Determine the [X, Y] coordinate at the center of the cell enclosing the given text.  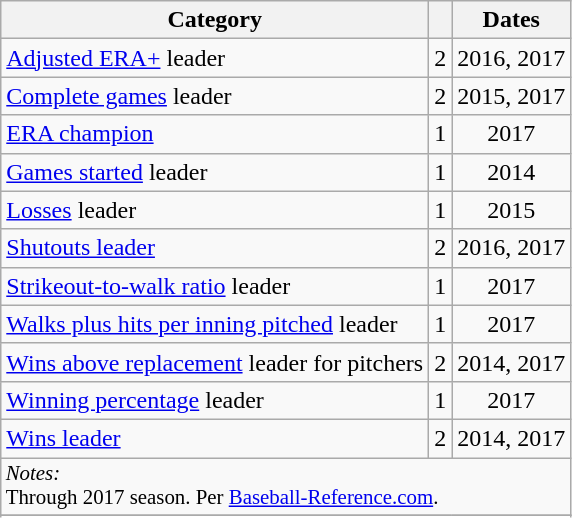
Complete games leader [215, 96]
Category [215, 20]
Wins above replacement leader for pitchers [215, 362]
2015, 2017 [512, 96]
Winning percentage leader [215, 400]
Walks plus hits per inning pitched leader [215, 324]
ERA champion [215, 134]
Notes: Through 2017 season. Per Baseball-Reference.com. [286, 487]
Adjusted ERA+ leader [215, 58]
Losses leader [215, 210]
2014 [512, 172]
Strikeout-to-walk ratio leader [215, 286]
Dates [512, 20]
2015 [512, 210]
Wins leader [215, 438]
Shutouts leader [215, 248]
Games started leader [215, 172]
